Find where the given text appears and provide that cell's center as [X, Y] coordinate. 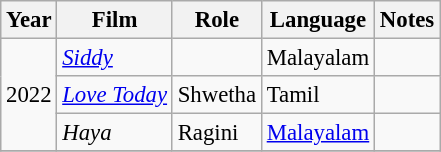
Haya [114, 133]
Notes [408, 20]
2022 [29, 96]
Ragini [216, 133]
Language [318, 20]
Love Today [114, 95]
Tamil [318, 95]
Film [114, 20]
Role [216, 20]
Siddy [114, 58]
Year [29, 20]
Shwetha [216, 95]
